Return [x, y] of the center of cell containing provided text 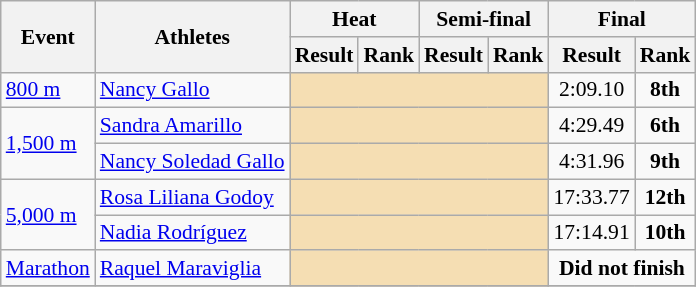
Marathon [48, 269]
9th [666, 162]
Heat [354, 19]
17:33.77 [591, 197]
12th [666, 197]
Final [622, 19]
Athletes [192, 36]
Did not finish [622, 269]
17:14.91 [591, 233]
Raquel Maraviglia [192, 269]
Semi-final [484, 19]
Rosa Liliana Godoy [192, 197]
4:29.49 [591, 126]
10th [666, 233]
Nancy Gallo [192, 90]
8th [666, 90]
1,500 m [48, 144]
5,000 m [48, 214]
4:31.96 [591, 162]
6th [666, 126]
Nancy Soledad Gallo [192, 162]
Sandra Amarillo [192, 126]
Nadia Rodríguez [192, 233]
800 m [48, 90]
2:09.10 [591, 90]
Event [48, 36]
